Extract the (x, y) coordinate from the center of the cell holding the provided text.  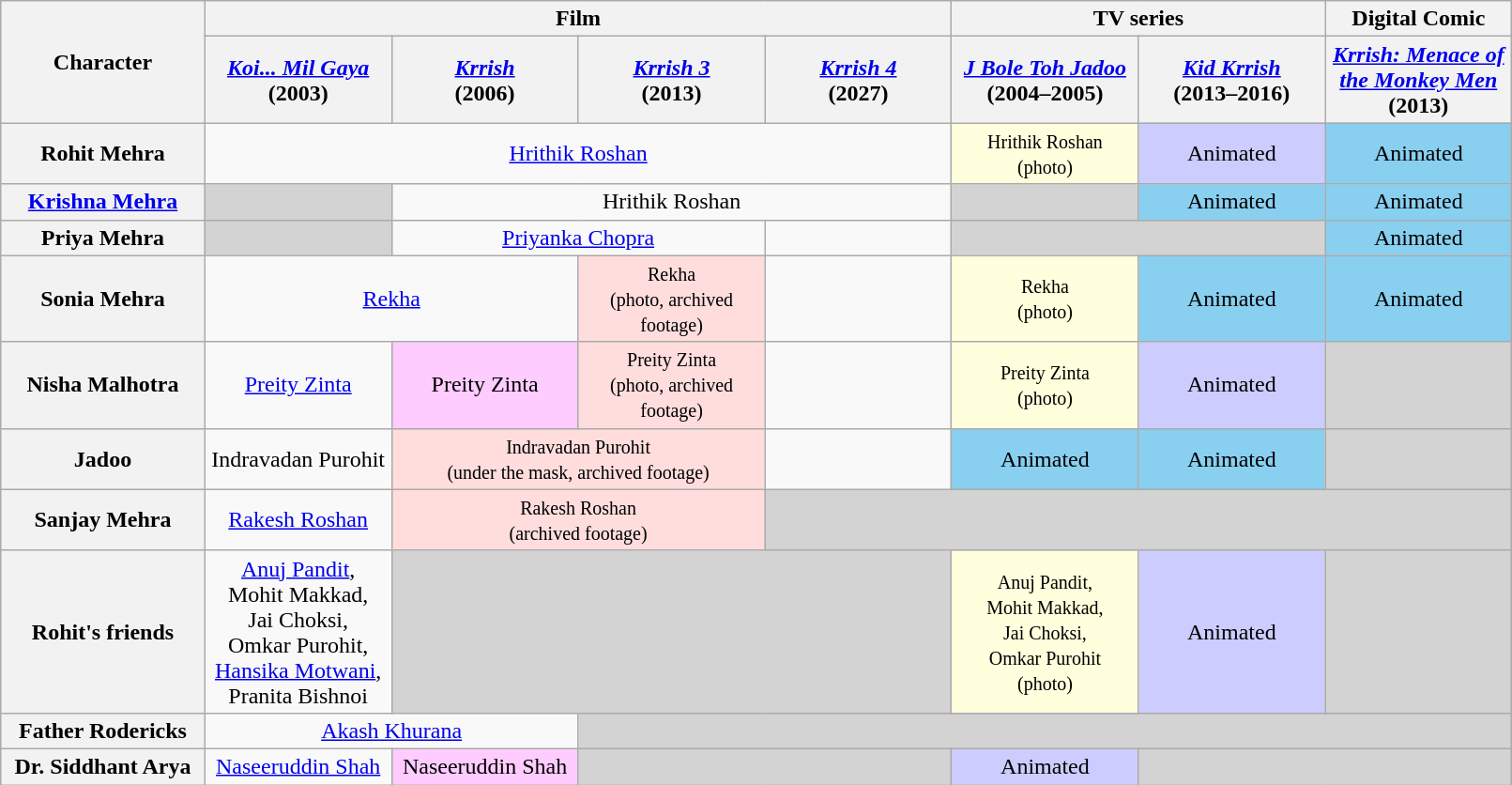
Father Rodericks (103, 731)
Krrish (2006) (484, 80)
Sanjay Mehra (103, 520)
Preity Zinta(photo, archived footage) (672, 385)
Rakesh Roshan(archived footage) (578, 520)
Indravadan Purohit(under the mask, archived footage) (578, 458)
Rekha(photo, archived footage) (672, 299)
Rakesh Roshan (298, 520)
Film (578, 19)
Rekha(photo) (1046, 299)
TV series (1138, 19)
J Bole Toh Jadoo (2004–2005) (1046, 80)
Sonia Mehra (103, 299)
Koi... Mil Gaya (2003) (298, 80)
Dr. Siddhant Arya (103, 766)
Jadoo (103, 458)
Kid Krrish (2013–2016) (1231, 80)
Krrish 3 (2013) (672, 80)
Krrish: Menace of the Monkey Men (2013) (1419, 80)
Krishna Mehra (103, 202)
Rekha (391, 299)
Nisha Malhotra (103, 385)
Character (103, 62)
Rohit's friends (103, 631)
Rohit Mehra (103, 154)
Anuj Pandit, Mohit Makkad, Jai Choksi, Omkar Purohit, Hansika Motwani, Pranita Bishnoi (298, 631)
Digital Comic (1419, 19)
Hrithik Roshan(photo) (1046, 154)
Priyanka Chopra (578, 238)
Akash Khurana (391, 731)
Indravadan Purohit (298, 458)
Krrish 4 (2027) (858, 80)
Preity Zinta(photo) (1046, 385)
Priya Mehra (103, 238)
Anuj Pandit, Mohit Makkad, Jai Choksi, Omkar Purohit (photo) (1046, 631)
